Extract the (x, y) coordinate from the center of the cell holding the provided text.  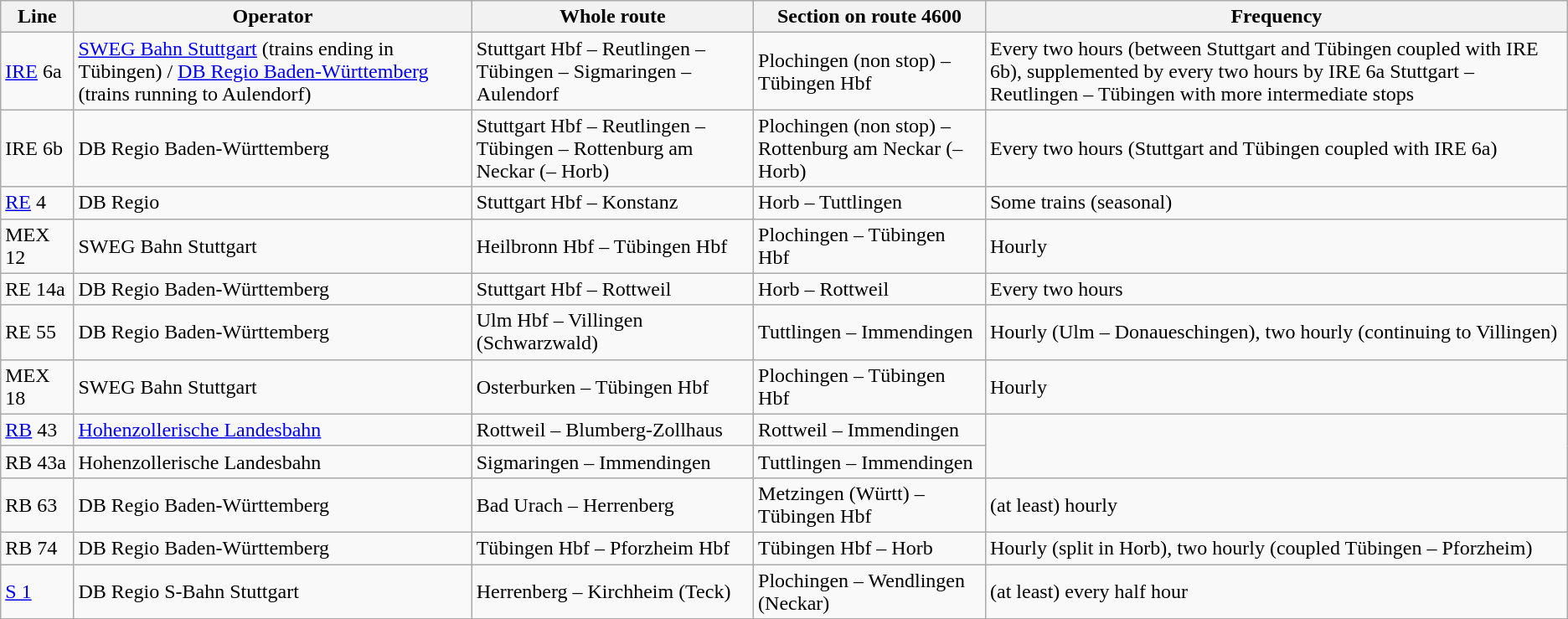
Rottweil – Immendingen (869, 430)
Every two hours (1277, 289)
Osterburken – Tübingen Hbf (612, 387)
Horb – Tuttlingen (869, 203)
Tübingen Hbf – Horb (869, 548)
Whole route (612, 17)
Stuttgart Hbf – Rottweil (612, 289)
RB 43 (37, 430)
SWEG Bahn Stuttgart (trains ending in Tübingen) / DB Regio Baden-Württemberg (trains running to Aulendorf) (273, 71)
Operator (273, 17)
DB Regio S-Bahn Stuttgart (273, 591)
RB 43a (37, 462)
Line (37, 17)
RE 55 (37, 332)
DB Regio (273, 203)
(at least) every half hour (1277, 591)
Tübingen Hbf – Pforzheim Hbf (612, 548)
Stuttgart Hbf – Reutlingen – Tübingen – Sigmaringen – Aulendorf (612, 71)
Stuttgart Hbf – Reutlingen – Tübingen – Rottenburg am Neckar (– Horb) (612, 148)
Heilbronn Hbf – Tübingen Hbf (612, 246)
Hourly (split in Horb), two hourly (coupled Tübingen – Pforzheim) (1277, 548)
Frequency (1277, 17)
IRE 6a (37, 71)
Some trains (seasonal) (1277, 203)
Section on route 4600 (869, 17)
RE 14a (37, 289)
Stuttgart Hbf – Konstanz (612, 203)
MEX 12 (37, 246)
IRE 6b (37, 148)
Every two hours (Stuttgart and Tübingen coupled with IRE 6a) (1277, 148)
Plochingen (non stop) – Rottenburg am Neckar (– Horb) (869, 148)
Plochingen (non stop) – Tübingen Hbf (869, 71)
Herrenberg – Kirchheim (Teck) (612, 591)
RB 74 (37, 548)
MEX 18 (37, 387)
Rottweil – Blumberg-Zollhaus (612, 430)
Sigmaringen – Immendingen (612, 462)
RB 63 (37, 504)
Metzingen (Württ) – Tübingen Hbf (869, 504)
Bad Urach – Herrenberg (612, 504)
(at least) hourly (1277, 504)
Hourly (Ulm – Donaueschingen), two hourly (continuing to Villingen) (1277, 332)
S 1 (37, 591)
Horb – Rottweil (869, 289)
Plochingen – Wendlingen (Neckar) (869, 591)
RE 4 (37, 203)
Ulm Hbf – Villingen (Schwarzwald) (612, 332)
